Output the [x, y] coordinate of the center of the cell containing the given text.  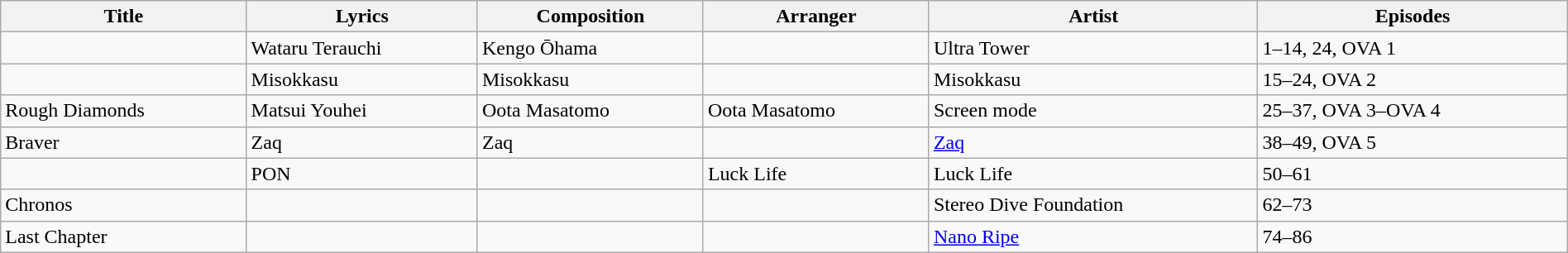
1–14, 24, OVA 1 [1413, 48]
Chronos [124, 205]
Ultra Tower [1093, 48]
25–37, OVA 3–OVA 4 [1413, 111]
Last Chapter [124, 236]
Episodes [1413, 17]
62–73 [1413, 205]
Braver [124, 142]
Rough Diamonds [124, 111]
PON [362, 174]
Stereo Dive Foundation [1093, 205]
Arranger [815, 17]
Nano Ripe [1093, 236]
Lyrics [362, 17]
15–24, OVA 2 [1413, 79]
74–86 [1413, 236]
Title [124, 17]
38–49, OVA 5 [1413, 142]
Artist [1093, 17]
Composition [590, 17]
Matsui Youhei [362, 111]
Screen mode [1093, 111]
Wataru Terauchi [362, 48]
Kengo Ōhama [590, 48]
50–61 [1413, 174]
